Capture the cell that displays the provided text and extract its [x, y] central coordinate. 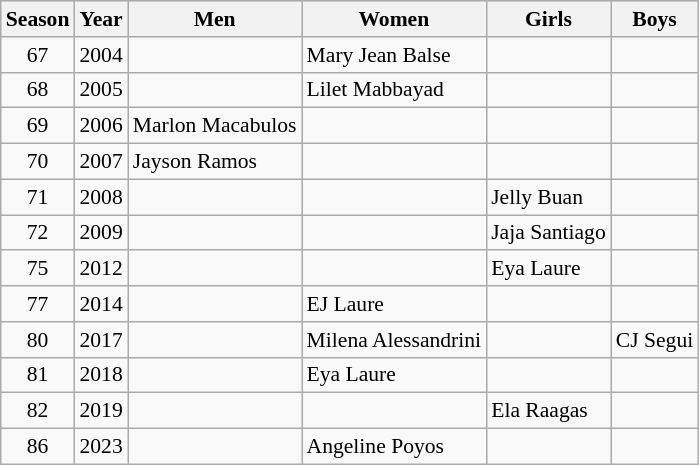
2006 [100, 126]
2017 [100, 340]
CJ Segui [654, 340]
Ela Raagas [548, 411]
Milena Alessandrini [394, 340]
77 [38, 304]
80 [38, 340]
75 [38, 269]
Jayson Ramos [215, 162]
2005 [100, 90]
70 [38, 162]
69 [38, 126]
Year [100, 19]
2012 [100, 269]
71 [38, 197]
Girls [548, 19]
Angeline Poyos [394, 447]
86 [38, 447]
2019 [100, 411]
Season [38, 19]
2007 [100, 162]
82 [38, 411]
Mary Jean Balse [394, 55]
81 [38, 375]
Lilet Mabbayad [394, 90]
2023 [100, 447]
2004 [100, 55]
EJ Laure [394, 304]
72 [38, 233]
68 [38, 90]
67 [38, 55]
2014 [100, 304]
Men [215, 19]
2009 [100, 233]
Jaja Santiago [548, 233]
Marlon Macabulos [215, 126]
Women [394, 19]
Boys [654, 19]
2018 [100, 375]
2008 [100, 197]
Jelly Buan [548, 197]
